For the text-containing cell, return its midpoint in (X, Y) coordinate format. 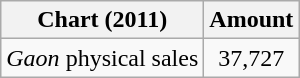
Amount (252, 20)
Chart (2011) (102, 20)
37,727 (252, 58)
Gaon physical sales (102, 58)
